For the text-containing cell, return its midpoint in [x, y] coordinate format. 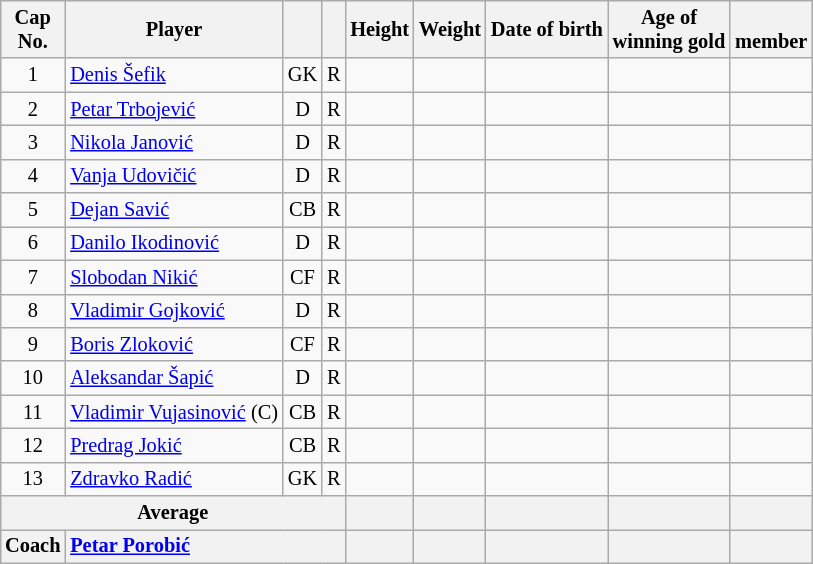
Average [172, 513]
7 [32, 277]
Zdravko Radić [174, 479]
2 [32, 109]
Predrag Jokić [174, 445]
Height [380, 29]
Slobodan Nikić [174, 277]
3 [32, 142]
Petar Trbojević [174, 109]
Nikola Janović [174, 142]
6 [32, 243]
Date of birth [547, 29]
Weight [450, 29]
5 [32, 210]
Vanja Udovičić [174, 176]
CapNo. [32, 29]
1 [32, 75]
Vladimir Vujasinović (C) [174, 412]
13 [32, 479]
Age ofwinning gold [669, 29]
member [771, 29]
Denis Šefik [174, 75]
Boris Zloković [174, 344]
Danilo Ikodinović [174, 243]
10 [32, 378]
9 [32, 344]
4 [32, 176]
Dejan Savić [174, 210]
Coach [32, 546]
12 [32, 445]
Vladimir Gojković [174, 311]
11 [32, 412]
8 [32, 311]
Petar Porobić [205, 546]
Player [174, 29]
Aleksandar Šapić [174, 378]
